Determine the (X, Y) coordinate at the center of the cell enclosing the given text.  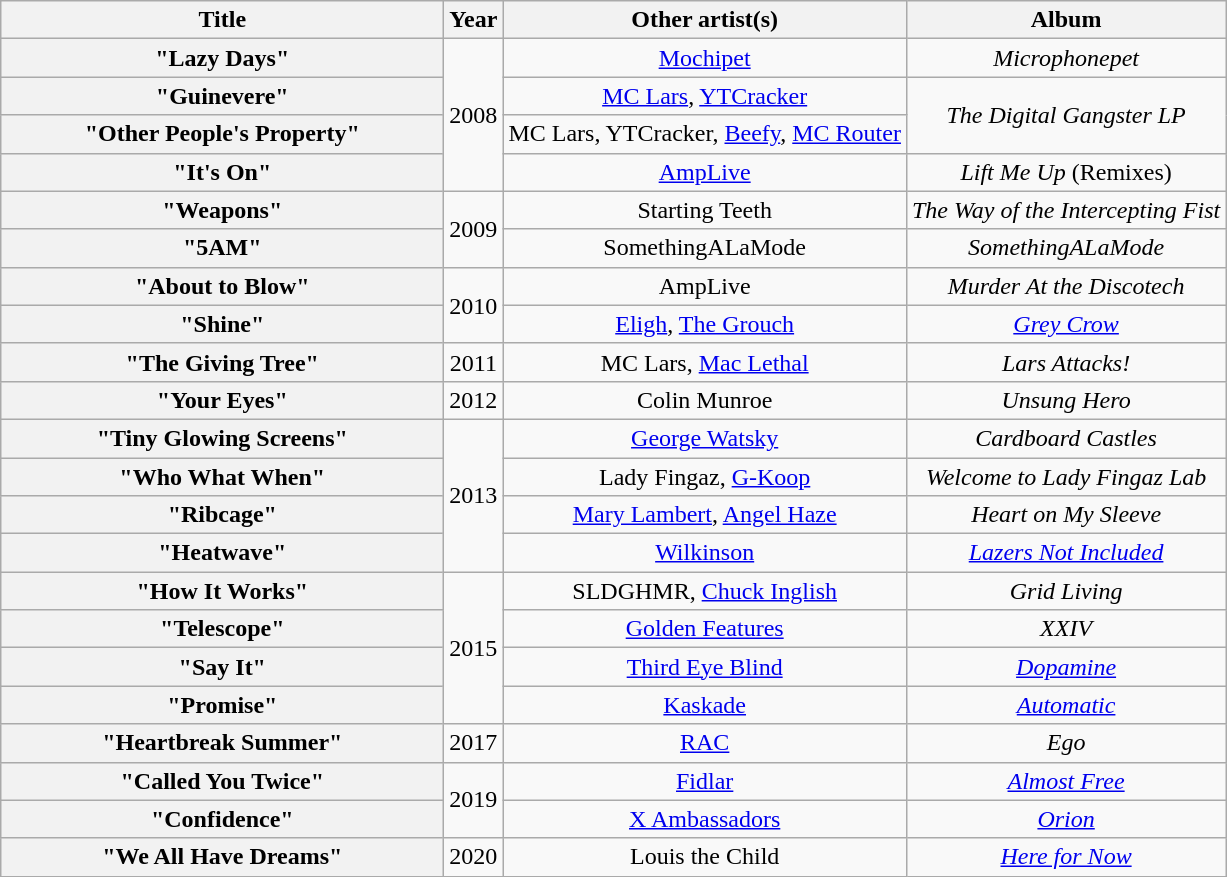
Title (222, 20)
Grey Crow (1066, 324)
MC Lars, Mac Lethal (705, 362)
2009 (474, 229)
"Shine" (222, 324)
Golden Features (705, 629)
The Digital Gangster LP (1066, 115)
X Ambassadors (705, 819)
2013 (474, 495)
Other artist(s) (705, 20)
Almost Free (1066, 781)
Microphonepet (1066, 58)
Ego (1066, 743)
"Heatwave" (222, 553)
"It's On" (222, 172)
"Say It" (222, 667)
Lars Attacks! (1066, 362)
Automatic (1066, 705)
RAC (705, 743)
"Called You Twice" (222, 781)
Here for Now (1066, 857)
Kaskade (705, 705)
Lift Me Up (Remixes) (1066, 172)
Lazers Not Included (1066, 553)
"5AM" (222, 248)
Colin Munroe (705, 400)
XXIV (1066, 629)
"Heartbreak Summer" (222, 743)
Unsung Hero (1066, 400)
2015 (474, 648)
Grid Living (1066, 591)
Lady Fingaz, G-Koop (705, 477)
"Other People's Property" (222, 134)
The Way of the Intercepting Fist (1066, 210)
Dopamine (1066, 667)
"Lazy Days" (222, 58)
Orion (1066, 819)
Starting Teeth (705, 210)
2017 (474, 743)
"Confidence" (222, 819)
"Tiny Glowing Screens" (222, 438)
"About to Blow" (222, 286)
SLDGHMR, Chuck Inglish (705, 591)
2020 (474, 857)
Year (474, 20)
Third Eye Blind (705, 667)
Eligh, The Grouch (705, 324)
2012 (474, 400)
"Weapons" (222, 210)
George Watsky (705, 438)
"Who What When" (222, 477)
Murder At the Discotech (1066, 286)
"Promise" (222, 705)
"How It Works" (222, 591)
"We All Have Dreams" (222, 857)
2011 (474, 362)
Wilkinson (705, 553)
2010 (474, 305)
"Telescope" (222, 629)
Cardboard Castles (1066, 438)
"The Giving Tree" (222, 362)
MC Lars, YTCracker (705, 96)
MC Lars, YTCracker, Beefy, MC Router (705, 134)
2019 (474, 800)
Album (1066, 20)
Welcome to Lady Fingaz Lab (1066, 477)
Mary Lambert, Angel Haze (705, 515)
Fidlar (705, 781)
"Your Eyes" (222, 400)
Louis the Child (705, 857)
2008 (474, 115)
Mochipet (705, 58)
"Guinevere" (222, 96)
Heart on My Sleeve (1066, 515)
"Ribcage" (222, 515)
